Return the [x, y] coordinate for the center point of the cell that contains the specified text.  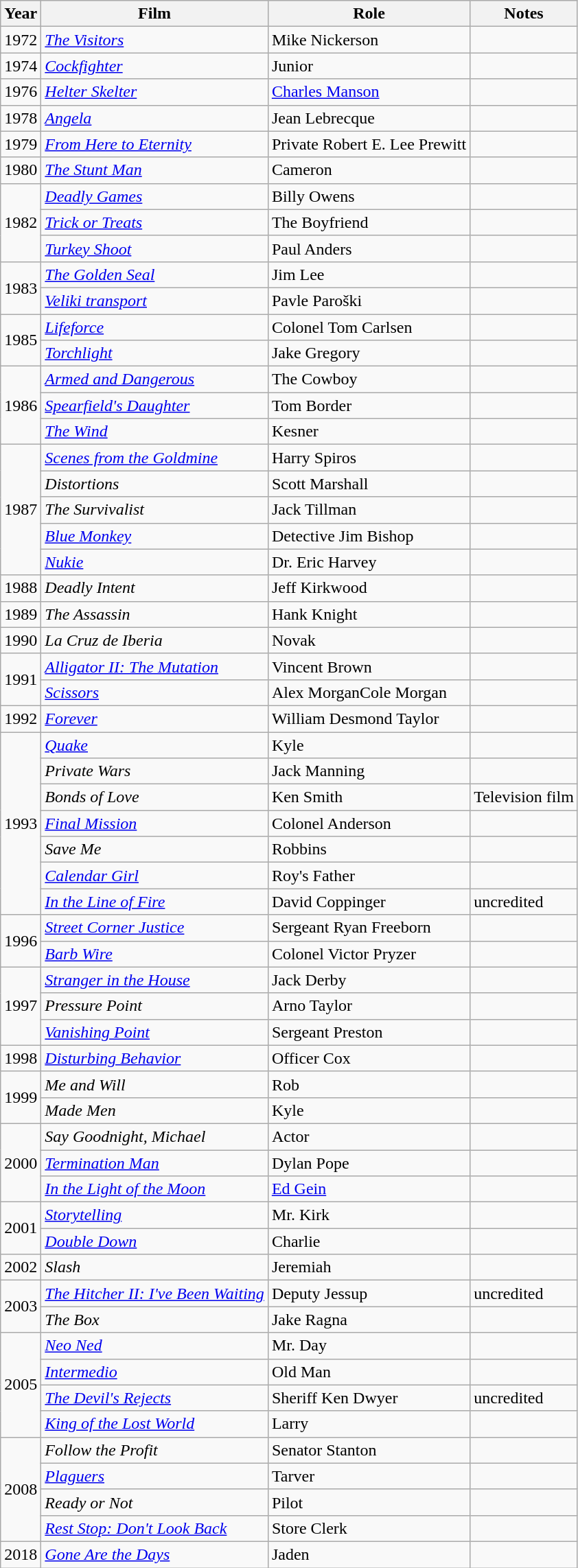
Tarver [369, 1476]
Kesner [369, 432]
Intermedio [155, 1372]
In the Line of Fire [155, 902]
Rob [369, 1084]
Disturbing Behavior [155, 1058]
Old Man [369, 1372]
Termination Man [155, 1163]
Television film [524, 797]
Private Robert E. Lee Prewitt [369, 144]
1978 [21, 118]
1993 [21, 823]
Roy's Father [369, 876]
Jack Manning [369, 771]
Larry [369, 1424]
Gone Are the Days [155, 1554]
Robbins [369, 850]
Charlie [369, 1241]
1989 [21, 614]
Arno Taylor [369, 1006]
1979 [21, 144]
Cockfighter [155, 66]
The Hitcher II: I've Been Waiting [155, 1294]
1985 [21, 340]
Made Men [155, 1110]
Store Clerk [369, 1528]
Deadly Intent [155, 588]
Plaguers [155, 1476]
From Here to Eternity [155, 144]
Novak [369, 640]
Jeff Kirkwood [369, 588]
1986 [21, 406]
Hank Knight [369, 614]
Mr. Kirk [369, 1215]
Colonel Victor Pryzer [369, 954]
Armed and Dangerous [155, 379]
1980 [21, 170]
Colonel Anderson [369, 823]
Bonds of Love [155, 797]
Double Down [155, 1241]
2008 [21, 1489]
Nukie [155, 562]
Pilot [369, 1502]
Junior [369, 66]
Film [155, 14]
David Coppinger [369, 902]
Veliki transport [155, 301]
Paul Anders [369, 248]
2002 [21, 1267]
Private Wars [155, 771]
La Cruz de Iberia [155, 640]
2000 [21, 1162]
The Assassin [155, 614]
1999 [21, 1097]
The Wind [155, 432]
Sergeant Ryan Freeborn [369, 928]
Sergeant Preston [369, 1032]
Calendar Girl [155, 876]
1976 [21, 92]
Quake [155, 745]
1974 [21, 66]
Jack Derby [369, 980]
Street Corner Justice [155, 928]
Alligator II: The Mutation [155, 666]
Spearfield's Daughter [155, 406]
Senator Stanton [369, 1450]
Scissors [155, 692]
Detective Jim Bishop [369, 536]
William Desmond Taylor [369, 718]
Torchlight [155, 353]
Vincent Brown [369, 666]
Ready or Not [155, 1502]
2018 [21, 1554]
Distortions [155, 484]
Helter Skelter [155, 92]
Billy Owens [369, 196]
Neo Ned [155, 1346]
1982 [21, 222]
1990 [21, 640]
Mike Nickerson [369, 40]
Barb Wire [155, 954]
Harry Spiros [369, 458]
Jack Tillman [369, 510]
1997 [21, 1006]
Officer Cox [369, 1058]
2003 [21, 1307]
Lifeforce [155, 327]
Final Mission [155, 823]
Me and Will [155, 1084]
1988 [21, 588]
Turkey Shoot [155, 248]
1987 [21, 510]
Jaden [369, 1554]
1972 [21, 40]
Tom Border [369, 406]
The Devil's Rejects [155, 1398]
2001 [21, 1228]
Rest Stop: Don't Look Back [155, 1528]
Ed Gein [369, 1189]
The Cowboy [369, 379]
Colonel Tom Carlsen [369, 327]
The Survivalist [155, 510]
The Golden Seal [155, 274]
Trick or Treats [155, 222]
2005 [21, 1385]
Jake Gregory [369, 353]
1996 [21, 941]
Ken Smith [369, 797]
Say Goodnight, Michael [155, 1136]
Charles Manson [369, 92]
Angela [155, 118]
Jake Ragna [369, 1320]
Deputy Jessup [369, 1294]
Deadly Games [155, 196]
Storytelling [155, 1215]
Forever [155, 718]
Jean Lebrecque [369, 118]
Slash [155, 1267]
The Visitors [155, 40]
Notes [524, 14]
The Boyfriend [369, 222]
Stranger in the House [155, 980]
The Box [155, 1320]
Actor [369, 1136]
In the Light of the Moon [155, 1189]
Role [369, 14]
Jim Lee [369, 274]
1992 [21, 718]
Year [21, 14]
1998 [21, 1058]
Jeremiah [369, 1267]
Pressure Point [155, 1006]
Follow the Profit [155, 1450]
1983 [21, 288]
Cameron [369, 170]
Mr. Day [369, 1346]
Blue Monkey [155, 536]
Save Me [155, 850]
Vanishing Point [155, 1032]
Pavle Paroški [369, 301]
Sheriff Ken Dwyer [369, 1398]
Dr. Eric Harvey [369, 562]
Alex MorganCole Morgan [369, 692]
The Stunt Man [155, 170]
Dylan Pope [369, 1163]
Scott Marshall [369, 484]
King of the Lost World [155, 1424]
Scenes from the Goldmine [155, 458]
1991 [21, 679]
